Locate the cell with the specified text and output its [x, y] center coordinate. 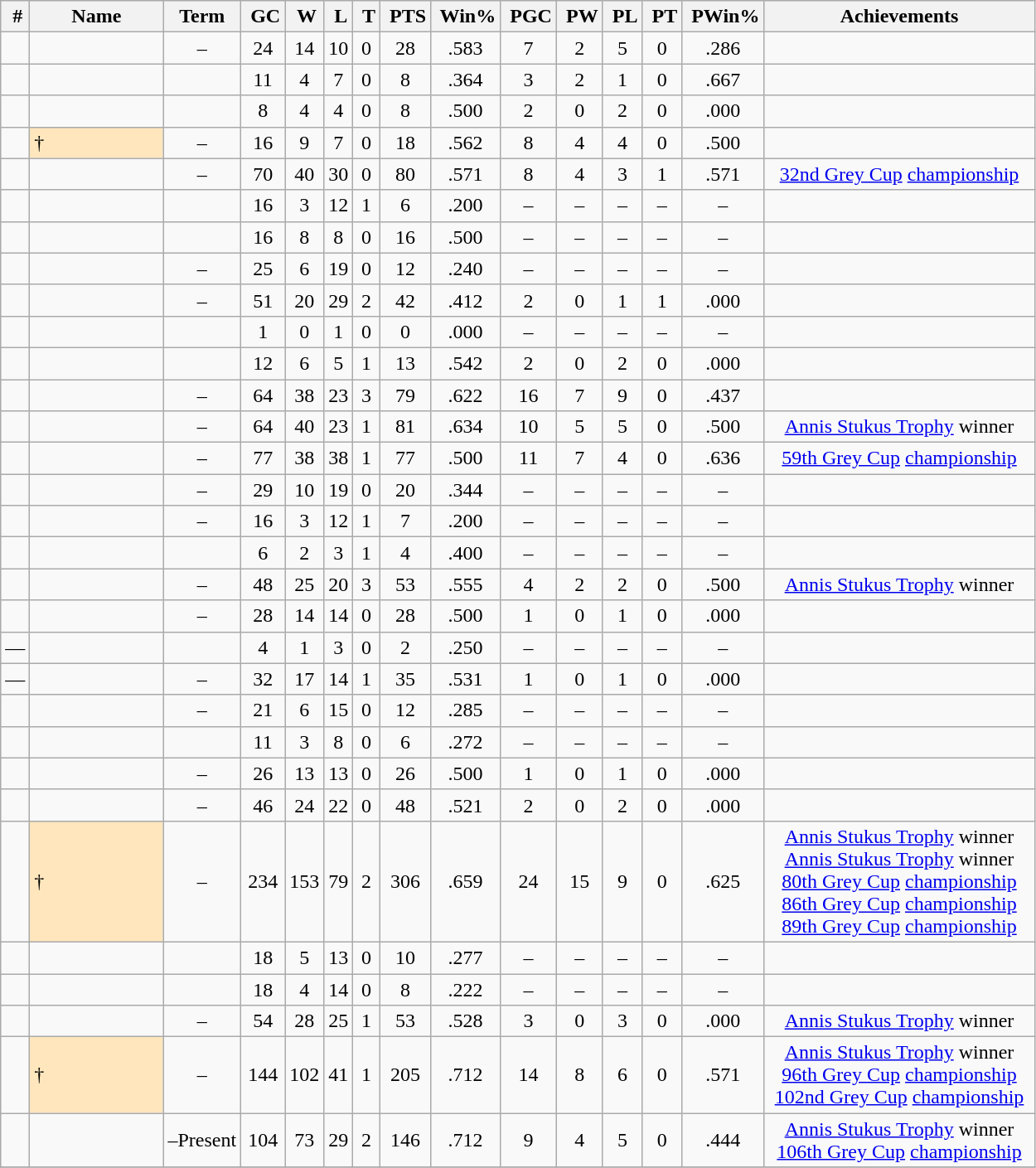
146 [404, 1141]
17 [305, 679]
.437 [723, 395]
.364 [466, 80]
W [305, 17]
.444 [723, 1141]
.222 [466, 989]
Term [202, 17]
.636 [723, 458]
.528 [466, 1021]
.659 [466, 881]
41 [338, 1075]
104 [264, 1141]
.400 [466, 553]
21 [264, 710]
.250 [466, 647]
.583 [466, 48]
70 [264, 174]
73 [305, 1141]
.285 [466, 710]
32nd Grey Cup championship [899, 174]
54 [264, 1021]
35 [404, 679]
80 [404, 174]
# [15, 17]
Win% [466, 17]
PTS [404, 17]
22 [338, 805]
Achievements [899, 17]
GC [264, 17]
153 [305, 881]
30 [338, 174]
.625 [723, 881]
.272 [466, 742]
PGC [529, 17]
.277 [466, 957]
81 [404, 427]
.286 [723, 48]
Name [96, 17]
.542 [466, 363]
.622 [466, 395]
PT [662, 17]
.412 [466, 300]
.667 [723, 80]
32 [264, 679]
.634 [466, 427]
102 [305, 1075]
PW [579, 17]
Annis Stukus Trophy winner Annis Stukus Trophy winner80th Grey Cup championship86th Grey Cup championship89th Grey Cup championship [899, 881]
Annis Stukus Trophy winner96th Grey Cup championship102nd Grey Cup championship [899, 1075]
.521 [466, 805]
Annis Stukus Trophy winner106th Grey Cup championship [899, 1141]
L [338, 17]
205 [404, 1075]
.531 [466, 679]
234 [264, 881]
.240 [466, 269]
42 [404, 300]
T [366, 17]
51 [264, 300]
PWin% [723, 17]
.555 [466, 584]
.562 [466, 143]
–Present [202, 1141]
306 [404, 881]
PL [622, 17]
59th Grey Cup championship [899, 458]
46 [264, 805]
.344 [466, 490]
144 [264, 1075]
